Locate the cell with the specified text and output its [x, y] center coordinate. 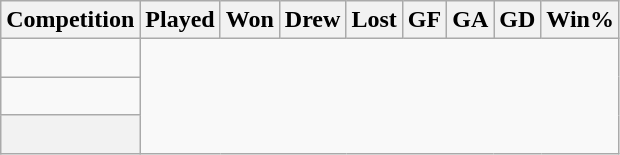
Drew [312, 20]
Lost [374, 20]
Won [250, 20]
Win% [580, 20]
GA [470, 20]
Competition [70, 20]
GF [424, 20]
Played [180, 20]
GD [518, 20]
